Provide the [x, y] coordinate of the cell's center where the given text is located.  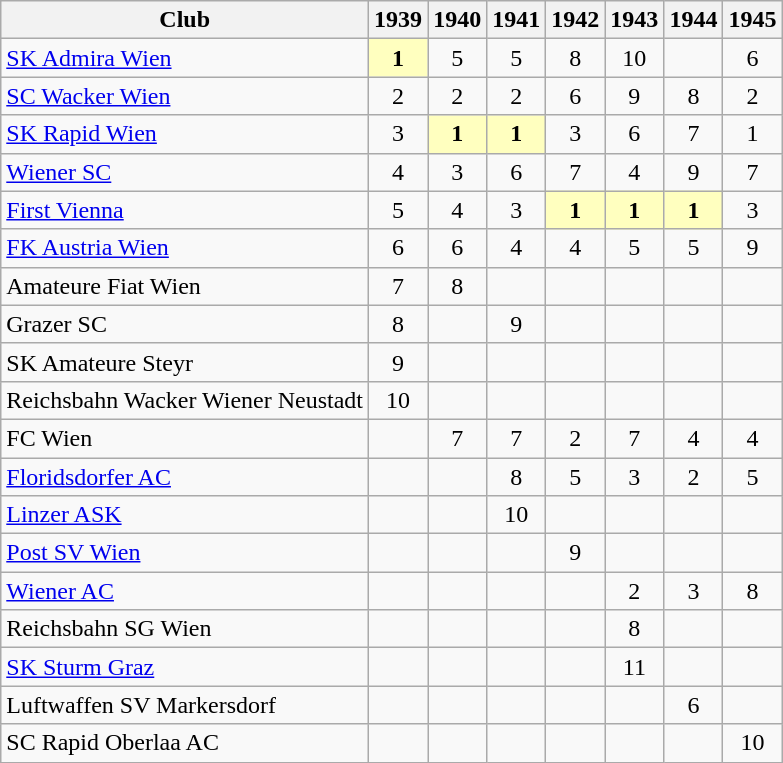
Grazer SC [185, 324]
1945 [752, 20]
FK Austria Wien [185, 248]
Reichsbahn SG Wien [185, 629]
SK Sturm Graz [185, 667]
FC Wien [185, 438]
1943 [634, 20]
Club [185, 20]
Post SV Wien [185, 553]
Amateure Fiat Wien [185, 286]
11 [634, 667]
1941 [516, 20]
SC Rapid Oberlaa AC [185, 743]
Floridsdorfer AC [185, 477]
1942 [576, 20]
SK Rapid Wien [185, 134]
SC Wacker Wien [185, 96]
First Vienna [185, 210]
Reichsbahn Wacker Wiener Neustadt [185, 400]
Wiener AC [185, 591]
1939 [398, 20]
SK Amateure Steyr [185, 362]
SK Admira Wien [185, 58]
Wiener SC [185, 172]
1940 [458, 20]
1944 [694, 20]
Luftwaffen SV Markersdorf [185, 705]
Linzer ASK [185, 515]
